For the text-containing cell, return its midpoint in (x, y) coordinate format. 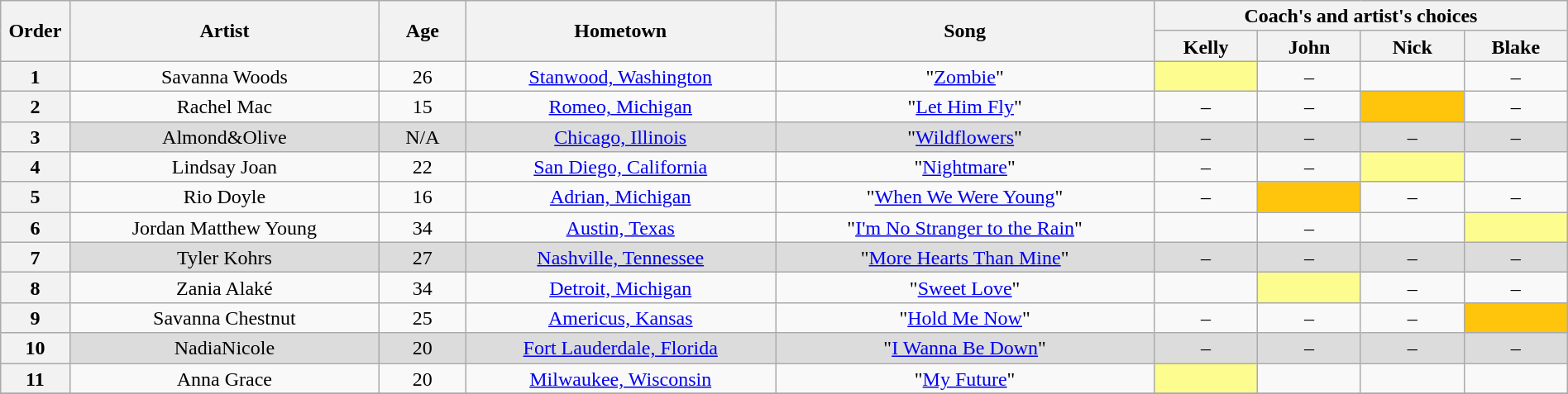
Almond&Olive (225, 137)
5 (35, 197)
Adrian, Michigan (620, 197)
Kelly (1206, 46)
Tyler Kohrs (225, 258)
Song (965, 31)
Lindsay Joan (225, 167)
Rio Doyle (225, 197)
John (1310, 46)
Americus, Kansas (620, 317)
Austin, Texas (620, 228)
"Wildflowers" (965, 137)
Jordan Matthew Young (225, 228)
7 (35, 258)
22 (423, 167)
Nick (1413, 46)
Milwaukee, Wisconsin (620, 378)
"Zombie" (965, 76)
Chicago, Illinois (620, 137)
16 (423, 197)
"Nightmare" (965, 167)
Rachel Mac (225, 106)
"More Hearts Than Mine" (965, 258)
Detroit, Michigan (620, 287)
2 (35, 106)
27 (423, 258)
3 (35, 137)
Artist (225, 31)
25 (423, 317)
10 (35, 349)
"I Wanna Be Down" (965, 349)
15 (423, 106)
8 (35, 287)
Stanwood, Washington (620, 76)
Blake (1515, 46)
11 (35, 378)
"When We Were Young" (965, 197)
4 (35, 167)
"I'm No Stranger to the Rain" (965, 228)
NadiaNicole (225, 349)
"Hold Me Now" (965, 317)
Hometown (620, 31)
26 (423, 76)
"Sweet Love" (965, 287)
N/A (423, 137)
Order (35, 31)
Romeo, Michigan (620, 106)
Savanna Chestnut (225, 317)
Coach's and artist's choices (1361, 17)
9 (35, 317)
Savanna Woods (225, 76)
San Diego, California (620, 167)
Age (423, 31)
1 (35, 76)
Anna Grace (225, 378)
Fort Lauderdale, Florida (620, 349)
Zania Alaké (225, 287)
"Let Him Fly" (965, 106)
Nashville, Tennessee (620, 258)
"My Future" (965, 378)
6 (35, 228)
